Return [x, y] of the center of cell containing provided text 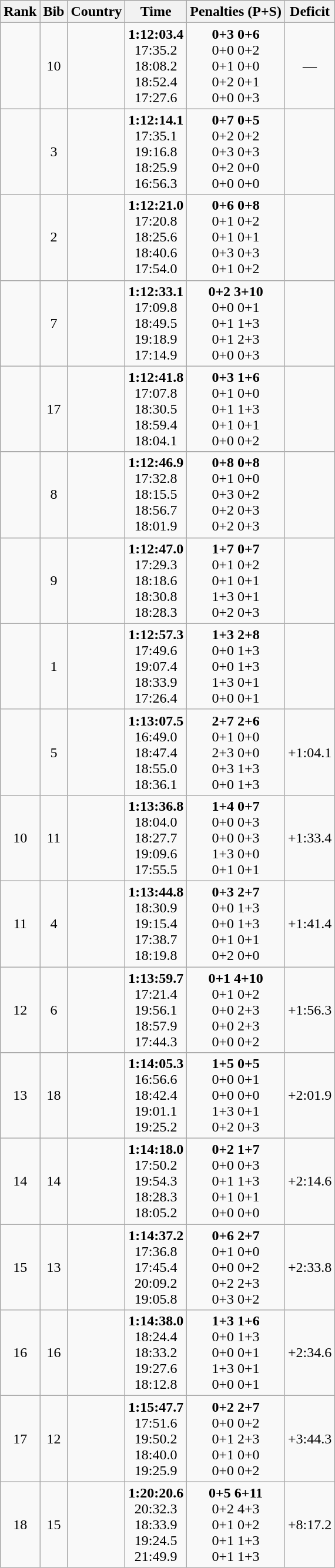
+2:33.8 [309, 1267]
4 [54, 924]
— [309, 66]
+1:04.1 [309, 752]
0+8 0+80+1 0+00+3 0+20+2 0+30+2 0+3 [236, 495]
+3:44.3 [309, 1439]
Penalties (P+S) [236, 12]
0+3 1+60+1 0+00+1 1+30+1 0+10+0 0+2 [236, 409]
0+5 6+110+2 4+30+1 0+20+1 1+30+1 1+3 [236, 1525]
Deficit [309, 12]
1:14:05.316:56.618:42.419:01.119:25.2 [156, 1096]
0+7 0+50+2 0+20+3 0+30+2 0+00+0 0+0 [236, 152]
+2:14.6 [309, 1181]
0+1 4+100+1 0+20+0 2+30+0 2+30+0 0+2 [236, 1010]
1:12:47.017:29.318:18.618:30.818:28.3 [156, 580]
7 [54, 323]
1:14:38.018:24.418:33.219:27.618:12.8 [156, 1353]
+2:34.6 [309, 1353]
0+3 0+60+0 0+20+1 0+00+2 0+10+0 0+3 [236, 66]
2+7 2+60+1 0+02+3 0+00+3 1+30+0 1+3 [236, 752]
1+3 2+80+0 1+30+0 1+31+3 0+10+0 0+1 [236, 666]
1:15:47.717:51.619:50.218:40.019:25.9 [156, 1439]
0+3 2+70+0 1+30+0 1+30+1 0+10+2 0+0 [236, 924]
Time [156, 12]
1:12:41.817:07.818:30.518:59.4 18:04.1 [156, 409]
+1:41.4 [309, 924]
+1:33.4 [309, 838]
+8:17.2 [309, 1525]
1:12:21.017:20.818:25.618:40.617:54.0 [156, 237]
Country [96, 12]
2 [54, 237]
1:12:03.417:35.218:08.218:52.417:27.6 [156, 66]
0+6 0+80+1 0+20+1 0+10+3 0+30+1 0+2 [236, 237]
1:14:18.017:50.219:54.318:28.318:05.2 [156, 1181]
1:14:37.217:36.817:45.420:09.219:05.8 [156, 1267]
1:13:36.818:04.018:27.719:09.617:55.5 [156, 838]
8 [54, 495]
1+4 0+70+0 0+30+0 0+31+3 0+00+1 0+1 [236, 838]
+1:56.3 [309, 1010]
1 [54, 666]
1+7 0+70+1 0+20+1 0+11+3 0+10+2 0+3 [236, 580]
1:13:07.516:49.018:47.418:55.018:36.1 [156, 752]
1:20:20.620:32.318:33.919:24.521:49.9 [156, 1525]
1:12:57.317:49.619:07.418:33.917:26.4 [156, 666]
6 [54, 1010]
9 [54, 580]
1+3 1+60+0 1+30+0 0+11+3 0+10+0 0+1 [236, 1353]
1:12:46.917:32.818:15.518:56.718:01.9 [156, 495]
3 [54, 152]
1:13:59.717:21.419:56.118:57.917:44.3 [156, 1010]
+2:01.9 [309, 1096]
1:13:44.818:30.919:15.417:38.718:19.8 [156, 924]
Bib [54, 12]
0+2 3+100+0 0+10+1 1+30+1 2+30+0 0+3 [236, 323]
1:12:14.117:35.119:16.818:25.916:56.3 [156, 152]
1:12:33.117:09.818:49.519:18.917:14.9 [156, 323]
0+6 2+70+1 0+00+0 0+20+2 2+30+3 0+2 [236, 1267]
5 [54, 752]
0+2 1+70+0 0+30+1 1+30+1 0+10+0 0+0 [236, 1181]
1+5 0+50+0 0+10+0 0+01+3 0+10+2 0+3 [236, 1096]
0+2 2+70+0 0+20+1 2+30+1 0+00+0 0+2 [236, 1439]
Rank [20, 12]
